From the cell containing the given text, extract its center point as (x, y) coordinate. 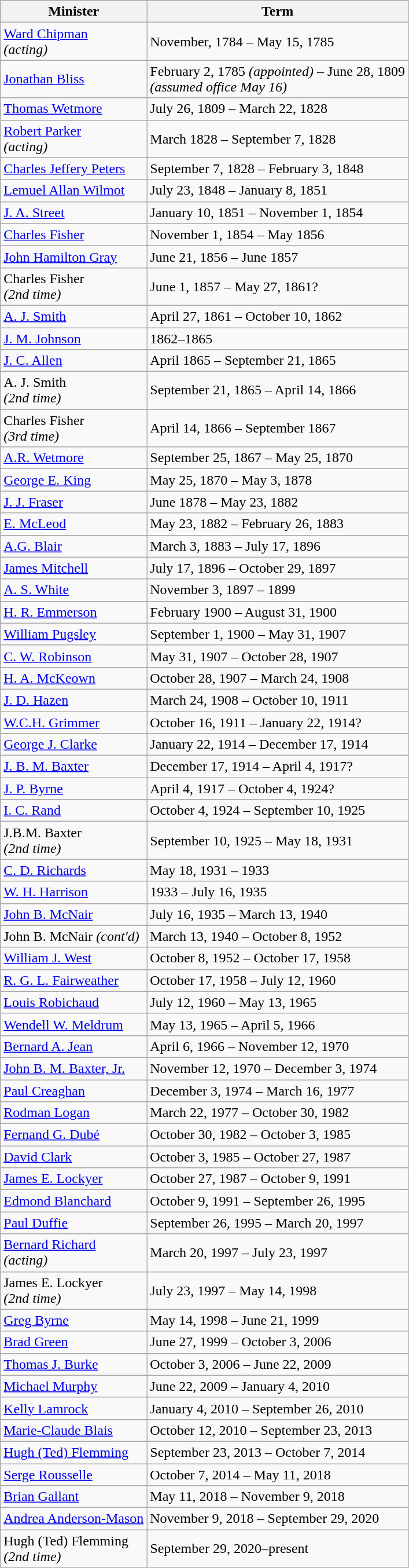
George E. King (74, 480)
A.R. Wetmore (74, 458)
September 23, 2013 – October 7, 2014 (278, 1452)
Serge Rousselle (74, 1475)
James E. Lockyer (2nd time) (74, 1290)
J. D. Hazen (74, 700)
A. S. White (74, 590)
Bernard A. Jean (74, 1046)
J. J. Fraser (74, 502)
J. B. M. Baxter (74, 767)
September 29, 2020–present (278, 1548)
October 17, 1958 – July 12, 1960 (278, 980)
Robert Parker (acting) (74, 139)
February 1900 – August 31, 1900 (278, 612)
May 18, 1931 – 1933 (278, 870)
October 7, 2014 – May 11, 2018 (278, 1475)
H. R. Emmerson (74, 612)
June 1878 – May 23, 1882 (278, 502)
J. C. Allen (74, 361)
George J. Clarke (74, 745)
December 3, 1974 – March 16, 1977 (278, 1090)
Charles Fisher (3rd time) (74, 428)
Term (278, 12)
Minister (74, 12)
Rodman Logan (74, 1113)
April 4, 1917 – October 4, 1924? (278, 789)
January 4, 2010 – September 26, 2010 (278, 1408)
October 27, 1987 – October 9, 1991 (278, 1179)
1862–1865 (278, 339)
Jonathan Bliss (74, 79)
E. McLeod (74, 524)
Wendell W. Meldrum (74, 1024)
Hugh (Ted) Flemming (74, 1452)
A.G. Blair (74, 546)
November, 1784 – May 15, 1785 (278, 42)
John Hamilton Gray (74, 257)
Thomas J. Burke (74, 1364)
Fernand G. Dubé (74, 1135)
James Mitchell (74, 568)
June 1, 1857 – May 27, 1861? (278, 286)
Brad Green (74, 1342)
January 22, 1914 – December 17, 1914 (278, 745)
William J. West (74, 958)
W.C.H. Grimmer (74, 722)
May 11, 2018 – November 9, 2018 (278, 1497)
David Clark (74, 1157)
Hugh (Ted) Flemming (2nd time) (74, 1548)
R. G. L. Fairweather (74, 980)
John B. McNair (74, 914)
Michael Murphy (74, 1386)
March 22, 1977 – October 30, 1982 (278, 1113)
October 12, 2010 – September 23, 2013 (278, 1430)
October 3, 2006 – June 22, 2009 (278, 1364)
April 1865 – September 21, 1865 (278, 361)
C. W. Robinson (74, 656)
H. A. McKeown (74, 678)
March 24, 1908 – October 10, 1911 (278, 700)
September 25, 1867 – May 25, 1870 (278, 458)
Paul Creaghan (74, 1090)
April 27, 1861 – October 10, 1862 (278, 316)
May 14, 1998 – June 21, 1999 (278, 1320)
March 13, 1940 – October 8, 1952 (278, 936)
C. D. Richards (74, 870)
William Pugsley (74, 634)
September 26, 1995 – March 20, 1997 (278, 1223)
October 16, 1911 – January 22, 1914? (278, 722)
March 1828 – September 7, 1828 (278, 139)
June 27, 1999 – October 3, 2006 (278, 1342)
1933 – July 16, 1935 (278, 892)
May 23, 1882 – February 26, 1883 (278, 524)
September 21, 1865 – April 14, 1866 (278, 390)
James E. Lockyer (74, 1179)
July 12, 1960 – May 13, 1965 (278, 1002)
December 17, 1914 – April 4, 1917? (278, 767)
Charles Fisher (74, 235)
October 30, 1982 – October 3, 1985 (278, 1135)
W. H. Harrison (74, 892)
July 26, 1809 – March 22, 1828 (278, 109)
November 9, 2018 – September 29, 2020 (278, 1519)
Ward Chipman (acting) (74, 42)
A. J. Smith (74, 316)
February 2, 1785 (appointed) – June 28, 1809(assumed office May 16) (278, 79)
July 23, 1848 – January 8, 1851 (278, 190)
Andrea Anderson-Mason (74, 1519)
July 16, 1935 – March 13, 1940 (278, 914)
Charles Fisher (2nd time) (74, 286)
October 9, 1991 – September 26, 1995 (278, 1201)
Bernard Richard (acting) (74, 1253)
October 28, 1907 – March 24, 1908 (278, 678)
June 21, 1856 – June 1857 (278, 257)
Kelly Lamrock (74, 1408)
November 1, 1854 – May 1856 (278, 235)
October 4, 1924 – September 10, 1925 (278, 811)
Thomas Wetmore (74, 109)
May 25, 1870 – May 3, 1878 (278, 480)
June 22, 2009 – January 4, 2010 (278, 1386)
J. A. Street (74, 213)
September 10, 1925 – May 18, 1931 (278, 841)
John B. McNair (cont'd) (74, 936)
May 13, 1965 – April 5, 1966 (278, 1024)
March 3, 1883 – July 17, 1896 (278, 546)
Louis Robichaud (74, 1002)
J. M. Johnson (74, 339)
January 10, 1851 – November 1, 1854 (278, 213)
July 23, 1997 – May 14, 1998 (278, 1290)
J. P. Byrne (74, 789)
April 6, 1966 – November 12, 1970 (278, 1046)
Charles Jeffery Peters (74, 168)
July 17, 1896 – October 29, 1897 (278, 568)
April 14, 1866 – September 1867 (278, 428)
May 31, 1907 – October 28, 1907 (278, 656)
September 7, 1828 – February 3, 1848 (278, 168)
Greg Byrne (74, 1320)
October 3, 1985 – October 27, 1987 (278, 1157)
A. J. Smith (2nd time) (74, 390)
September 1, 1900 – May 31, 1907 (278, 634)
I. C. Rand (74, 811)
John B. M. Baxter, Jr. (74, 1068)
Edmond Blanchard (74, 1201)
November 12, 1970 – December 3, 1974 (278, 1068)
Lemuel Allan Wilmot (74, 190)
Paul Duffie (74, 1223)
J.B.M. Baxter (2nd time) (74, 841)
November 3, 1897 – 1899 (278, 590)
Marie-Claude Blais (74, 1430)
March 20, 1997 – July 23, 1997 (278, 1253)
October 8, 1952 – October 17, 1958 (278, 958)
Brian Gallant (74, 1497)
